From the cell containing the given text, extract its center point as [x, y] coordinate. 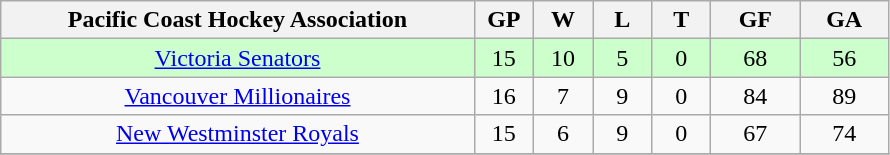
89 [844, 96]
5 [622, 58]
16 [504, 96]
56 [844, 58]
Pacific Coast Hockey Association [238, 20]
84 [756, 96]
74 [844, 134]
L [622, 20]
Victoria Senators [238, 58]
68 [756, 58]
New Westminster Royals [238, 134]
Vancouver Millionaires [238, 96]
T [682, 20]
W [562, 20]
6 [562, 134]
GA [844, 20]
67 [756, 134]
GF [756, 20]
7 [562, 96]
GP [504, 20]
10 [562, 58]
